Capture the cell that displays the provided text and extract its [X, Y] central coordinate. 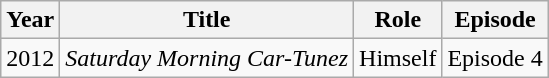
Title [207, 20]
Episode 4 [495, 58]
Saturday Morning Car-Tunez [207, 58]
2012 [30, 58]
Himself [398, 58]
Year [30, 20]
Episode [495, 20]
Role [398, 20]
